Scan for the cell matching the given text and deliver its [X, Y] coordinate at center. 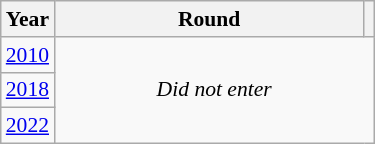
2018 [28, 90]
Year [28, 19]
2022 [28, 126]
Did not enter [214, 90]
Round [209, 19]
2010 [28, 55]
